Return [X, Y] of the center of cell containing provided text 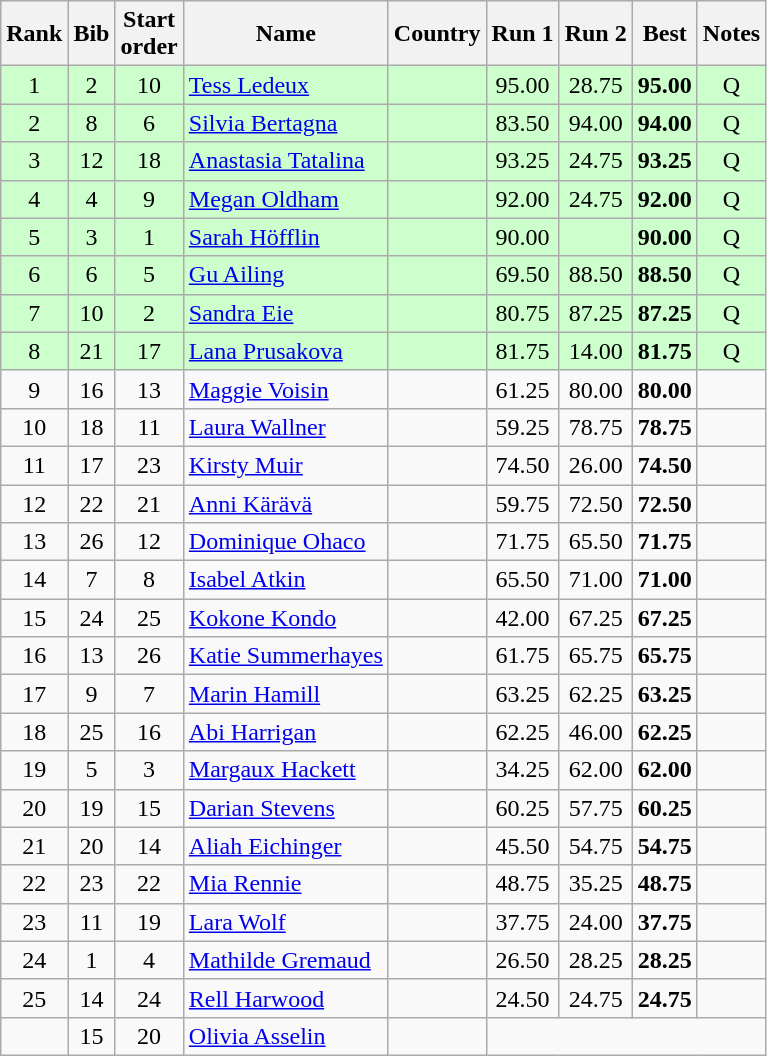
26.00 [596, 465]
Notes [731, 34]
Rell Harwood [286, 998]
24.00 [596, 922]
26.50 [522, 960]
Run 2 [596, 34]
61.25 [522, 389]
69.50 [522, 275]
Margaux Hackett [286, 770]
Aliah Eichinger [286, 846]
Laura Wallner [286, 427]
Lana Prusakova [286, 351]
Bib [92, 34]
34.25 [522, 770]
Anni Kärävä [286, 503]
28.75 [596, 85]
Dominique Ohaco [286, 542]
Country [437, 34]
Abi Harrigan [286, 732]
Run 1 [522, 34]
Best [664, 34]
Mia Rennie [286, 884]
Silvia Bertagna [286, 123]
Megan Oldham [286, 199]
83.50 [522, 123]
46.00 [596, 732]
57.75 [596, 808]
Mathilde Gremaud [286, 960]
Sandra Eie [286, 313]
42.00 [522, 618]
24.50 [522, 998]
61.75 [522, 656]
Lara Wolf [286, 922]
Maggie Voisin [286, 389]
80.75 [522, 313]
Isabel Atkin [286, 580]
Anastasia Tatalina [286, 161]
Startorder [149, 34]
Kokone Kondo [286, 618]
35.25 [596, 884]
Rank [34, 34]
14.00 [596, 351]
Darian Stevens [286, 808]
Name [286, 34]
Katie Summerhayes [286, 656]
59.25 [522, 427]
Gu Ailing [286, 275]
59.75 [522, 503]
Kirsty Muir [286, 465]
Marin Hamill [286, 694]
45.50 [522, 846]
Sarah Höfflin [286, 237]
Tess Ledeux [286, 85]
Olivia Asselin [286, 1036]
